Find where the given text appears and provide that cell's center as [x, y] coordinate. 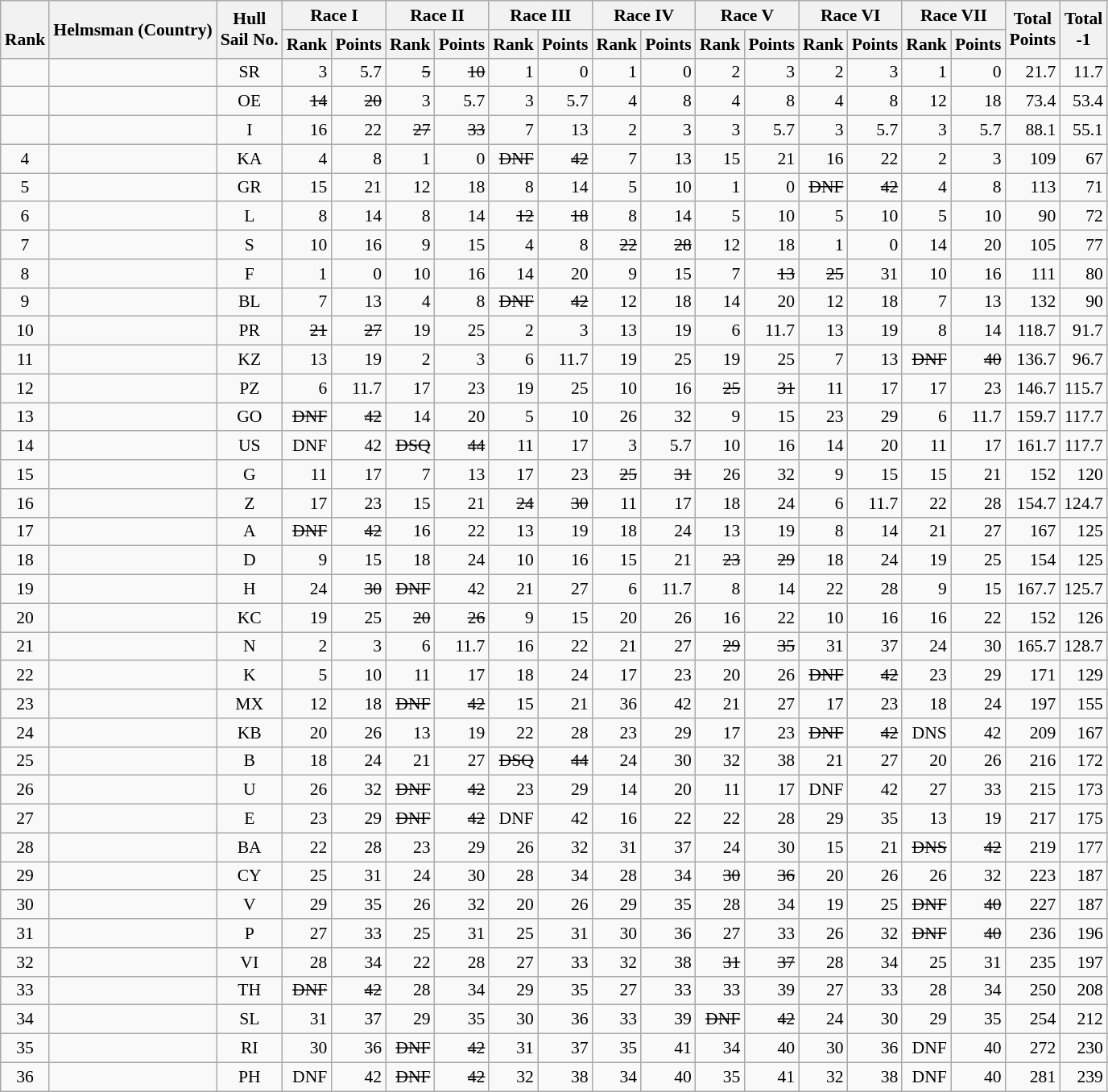
H [250, 589]
P [250, 933]
53.4 [1084, 101]
159.7 [1033, 417]
PR [250, 331]
L [250, 217]
254 [1033, 1020]
Race II [437, 15]
281 [1033, 1077]
136.7 [1033, 360]
KC [250, 618]
171 [1033, 676]
KZ [250, 360]
177 [1084, 847]
88.1 [1033, 130]
212 [1084, 1020]
223 [1033, 876]
N [250, 647]
RI [250, 1049]
172 [1084, 761]
167.7 [1033, 589]
272 [1033, 1049]
CY [250, 876]
G [250, 474]
96.7 [1084, 360]
Total Points [1033, 29]
PZ [250, 388]
US [250, 446]
115.7 [1084, 388]
E [250, 819]
VI [250, 962]
F [250, 274]
B [250, 761]
91.7 [1084, 331]
K [250, 676]
BA [250, 847]
Race IV [644, 15]
230 [1084, 1049]
U [250, 790]
120 [1084, 474]
V [250, 905]
235 [1033, 962]
MX [250, 704]
SL [250, 1020]
Race VII [953, 15]
77 [1084, 245]
124.7 [1084, 503]
196 [1084, 933]
129 [1084, 676]
154.7 [1033, 503]
215 [1033, 790]
239 [1084, 1077]
55.1 [1084, 130]
GR [250, 188]
125.7 [1084, 589]
67 [1084, 159]
175 [1084, 819]
GO [250, 417]
Race V [747, 15]
146.7 [1033, 388]
113 [1033, 188]
173 [1084, 790]
165.7 [1033, 647]
21.7 [1033, 72]
S [250, 245]
D [250, 560]
155 [1084, 704]
Z [250, 503]
I [250, 130]
128.7 [1084, 647]
161.7 [1033, 446]
Race VI [850, 15]
216 [1033, 761]
71 [1084, 188]
BL [250, 302]
Helmsman (Country) [132, 29]
118.7 [1033, 331]
PH [250, 1077]
Total-1 [1084, 29]
TH [250, 991]
Race III [540, 15]
80 [1084, 274]
A [250, 532]
217 [1033, 819]
208 [1084, 991]
HullSail No. [250, 29]
SR [250, 72]
KA [250, 159]
OE [250, 101]
126 [1084, 618]
227 [1033, 905]
111 [1033, 274]
236 [1033, 933]
219 [1033, 847]
105 [1033, 245]
109 [1033, 159]
KB [250, 733]
Race I [334, 15]
132 [1033, 302]
72 [1084, 217]
154 [1033, 560]
209 [1033, 733]
250 [1033, 991]
73.4 [1033, 101]
